Detect which cell encompasses the target text, then output its [x, y] center coordinate. 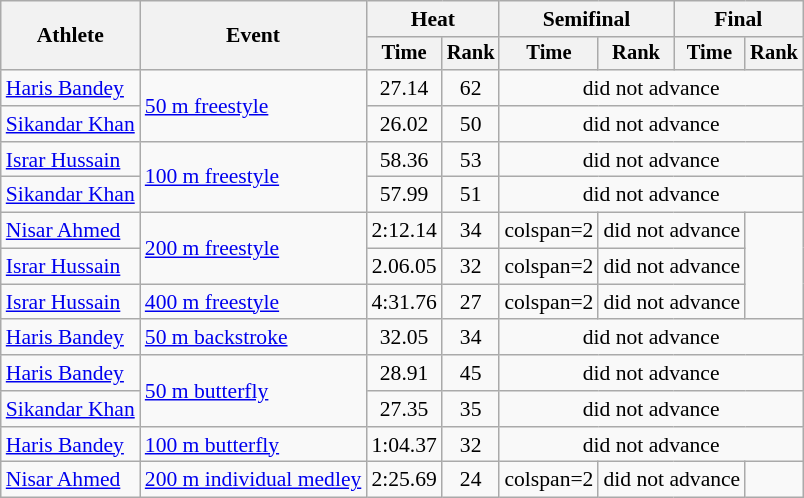
62 [471, 88]
50 m freestyle [254, 106]
1:04.37 [404, 445]
27 [471, 302]
28.91 [404, 373]
200 m freestyle [254, 248]
Final [738, 19]
400 m freestyle [254, 302]
35 [471, 409]
Semifinal [586, 19]
Heat [432, 19]
100 m freestyle [254, 178]
50 m butterfly [254, 390]
53 [471, 160]
32.05 [404, 338]
200 m individual medley [254, 480]
2:25.69 [404, 480]
45 [471, 373]
2:12.14 [404, 231]
51 [471, 195]
Athlete [70, 36]
24 [471, 480]
4:31.76 [404, 302]
50 m backstroke [254, 338]
50 [471, 124]
100 m butterfly [254, 445]
57.99 [404, 195]
2.06.05 [404, 267]
58.36 [404, 160]
27.35 [404, 409]
Event [254, 36]
26.02 [404, 124]
27.14 [404, 88]
